Locate the cell with the specified text and output its (x, y) center coordinate. 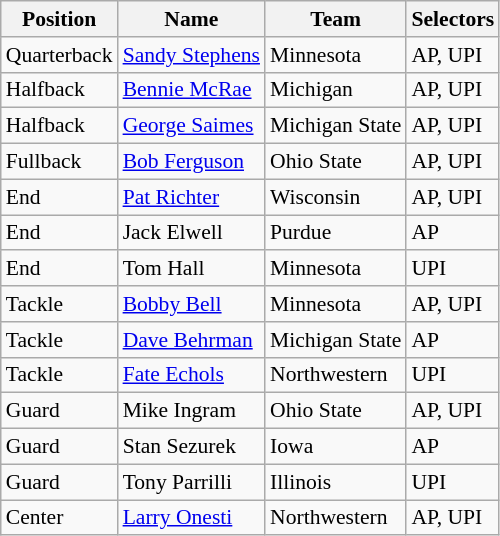
Fate Echols (192, 375)
Position (60, 19)
Bobby Bell (192, 304)
Stan Sezurek (192, 447)
Selectors (452, 19)
Bennie McRae (192, 90)
Bob Ferguson (192, 162)
Wisconsin (336, 197)
Quarterback (60, 55)
Sandy Stephens (192, 55)
Team (336, 19)
Tony Parrilli (192, 482)
Purdue (336, 233)
Illinois (336, 482)
Tom Hall (192, 269)
Larry Onesti (192, 518)
Pat Richter (192, 197)
Michigan (336, 90)
Iowa (336, 447)
Mike Ingram (192, 411)
Jack Elwell (192, 233)
Name (192, 19)
George Saimes (192, 126)
Center (60, 518)
Fullback (60, 162)
Dave Behrman (192, 340)
